Determine the [X, Y] coordinate at the center of the cell enclosing the given text.  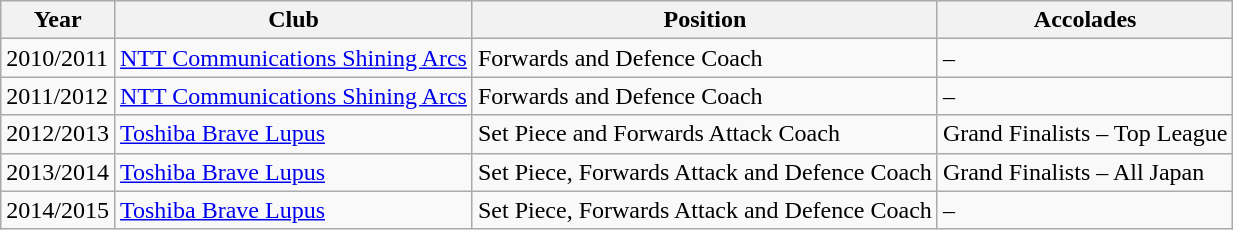
Year [58, 20]
2010/2011 [58, 58]
Accolades [1085, 20]
2012/2013 [58, 134]
Set Piece and Forwards Attack Coach [704, 134]
Position [704, 20]
Grand Finalists – Top League [1085, 134]
Club [293, 20]
2013/2014 [58, 172]
2011/2012 [58, 96]
2014/2015 [58, 210]
Grand Finalists – All Japan [1085, 172]
